Return [X, Y] of the center of cell containing provided text 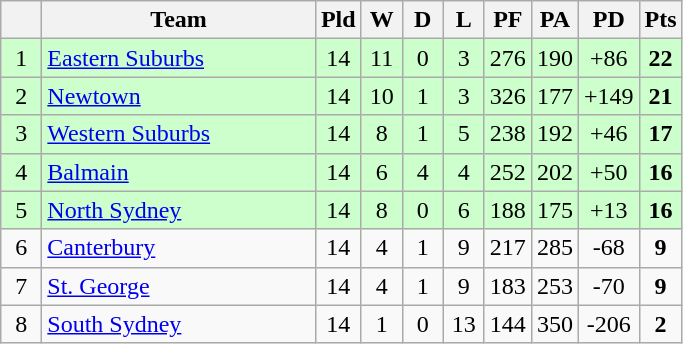
252 [508, 172]
Eastern Suburbs [179, 58]
St. George [179, 286]
Pld [338, 20]
PA [554, 20]
PF [508, 20]
-206 [608, 324]
+149 [608, 96]
+86 [608, 58]
Newtown [179, 96]
17 [660, 134]
L [464, 20]
175 [554, 210]
202 [554, 172]
10 [382, 96]
326 [508, 96]
North Sydney [179, 210]
-70 [608, 286]
238 [508, 134]
183 [508, 286]
+46 [608, 134]
Western Suburbs [179, 134]
13 [464, 324]
285 [554, 248]
350 [554, 324]
W [382, 20]
217 [508, 248]
276 [508, 58]
D [422, 20]
253 [554, 286]
7 [22, 286]
Pts [660, 20]
Canterbury [179, 248]
PD [608, 20]
Balmain [179, 172]
South Sydney [179, 324]
144 [508, 324]
+50 [608, 172]
177 [554, 96]
188 [508, 210]
Team [179, 20]
21 [660, 96]
22 [660, 58]
190 [554, 58]
+13 [608, 210]
192 [554, 134]
-68 [608, 248]
11 [382, 58]
